Return the [X, Y] coordinate for the center point of the cell that contains the specified text.  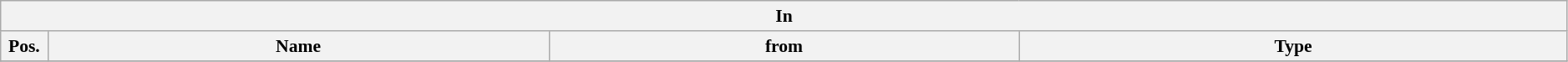
Type [1293, 46]
from [784, 46]
In [784, 16]
Pos. [24, 46]
Name [298, 46]
